Identify which cell holds the provided text, then report its (x, y) central coordinate. 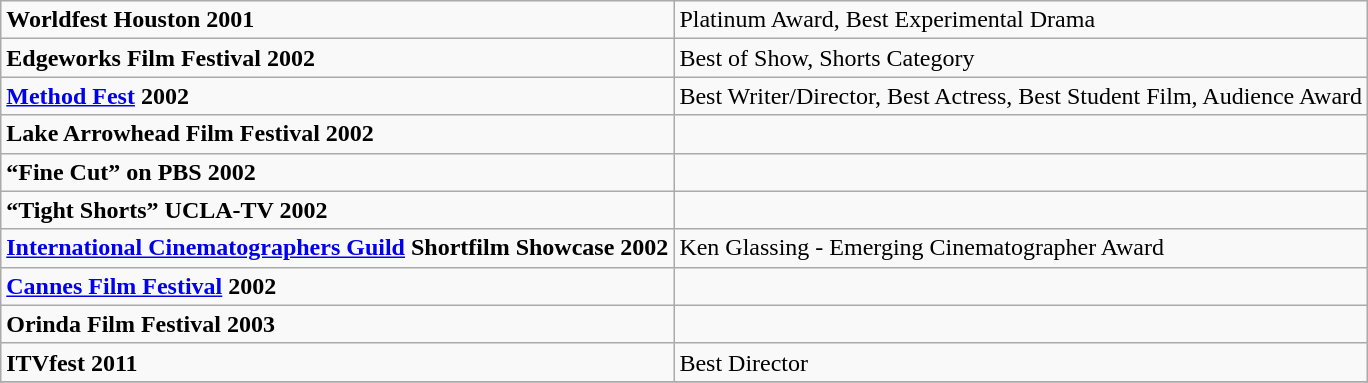
ITVfest 2011 (338, 362)
Best of Show, Shorts Category (1021, 58)
Worldfest Houston 2001 (338, 20)
Lake Arrowhead Film Festival 2002 (338, 134)
Best Director (1021, 362)
International Cinematographers Guild Shortfilm Showcase 2002 (338, 248)
“Fine Cut” on PBS 2002 (338, 172)
Orinda Film Festival 2003 (338, 324)
Method Fest 2002 (338, 96)
Platinum Award, Best Experimental Drama (1021, 20)
“Tight Shorts” UCLA-TV 2002 (338, 210)
Cannes Film Festival 2002 (338, 286)
Ken Glassing - Emerging Cinematographer Award (1021, 248)
Best Writer/Director, Best Actress, Best Student Film, Audience Award (1021, 96)
Edgeworks Film Festival 2002 (338, 58)
